Search for the cell housing the specified text and yield its [x, y] center coordinate. 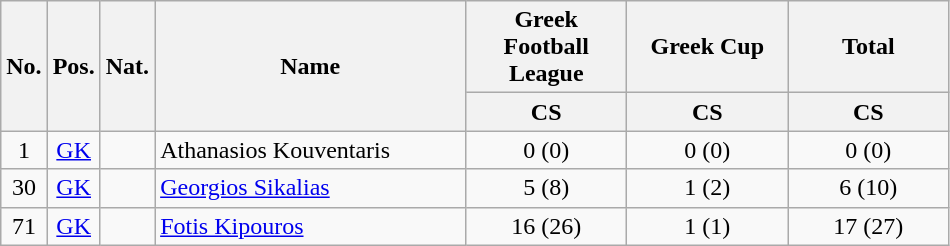
5 (8) [546, 188]
Fotis Kipouros [310, 226]
Georgios Sikalias [310, 188]
Pos. [74, 66]
71 [24, 226]
Nat. [127, 66]
Total [868, 47]
17 (27) [868, 226]
30 [24, 188]
Name [310, 66]
1 (1) [708, 226]
6 (10) [868, 188]
No. [24, 66]
1 (2) [708, 188]
Greek Football League [546, 47]
16 (26) [546, 226]
1 [24, 150]
Athanasios Kouventaris [310, 150]
Greek Cup [708, 47]
